For the text-containing cell, return its midpoint in [x, y] coordinate format. 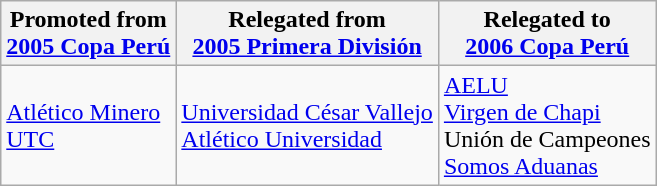
Universidad César Vallejo Atlético Universidad [308, 126]
Relegated from2005 Primera División [308, 34]
Promoted from2005 Copa Perú [88, 34]
Atlético Minero UTC [88, 126]
AELU Virgen de Chapi Unión de Campeones Somos Aduanas [547, 126]
Relegated to2006 Copa Perú [547, 34]
